Find where the given text appears and provide that cell's center as [X, Y] coordinate. 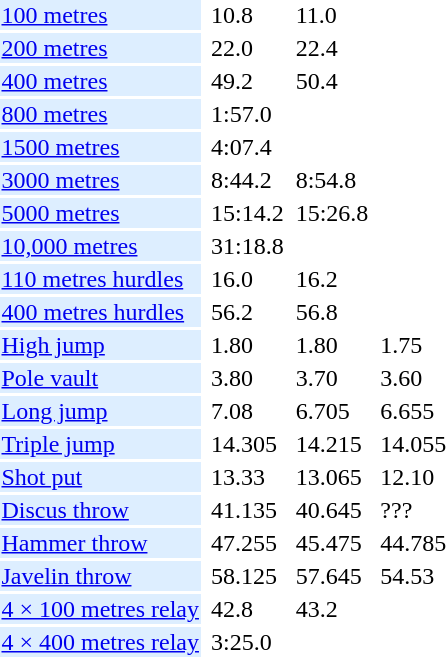
4 × 400 metres relay [100, 642]
14.305 [247, 444]
1:57.0 [247, 114]
47.255 [247, 543]
41.135 [247, 510]
13.065 [332, 477]
1500 metres [100, 147]
10.8 [247, 15]
45.475 [332, 543]
3000 metres [100, 180]
8:54.8 [332, 180]
11.0 [332, 15]
Javelin throw [100, 576]
42.8 [247, 609]
Pole vault [100, 378]
8:44.2 [247, 180]
3.80 [247, 378]
40.645 [332, 510]
400 metres hurdles [100, 312]
22.0 [247, 48]
200 metres [100, 48]
15:14.2 [247, 213]
Hammer throw [100, 543]
3.70 [332, 378]
4:07.4 [247, 147]
4 × 100 metres relay [100, 609]
800 metres [100, 114]
5000 metres [100, 213]
3:25.0 [247, 642]
31:18.8 [247, 246]
110 metres hurdles [100, 279]
49.2 [247, 81]
16.2 [332, 279]
56.8 [332, 312]
Shot put [100, 477]
400 metres [100, 81]
Triple jump [100, 444]
Long jump [100, 411]
10,000 metres [100, 246]
14.215 [332, 444]
15:26.8 [332, 213]
7.08 [247, 411]
43.2 [332, 609]
22.4 [332, 48]
58.125 [247, 576]
56.2 [247, 312]
16.0 [247, 279]
57.645 [332, 576]
13.33 [247, 477]
Discus throw [100, 510]
100 metres [100, 15]
6.705 [332, 411]
High jump [100, 345]
50.4 [332, 81]
